Determine the (X, Y) coordinate at the center of the cell enclosing the given text.  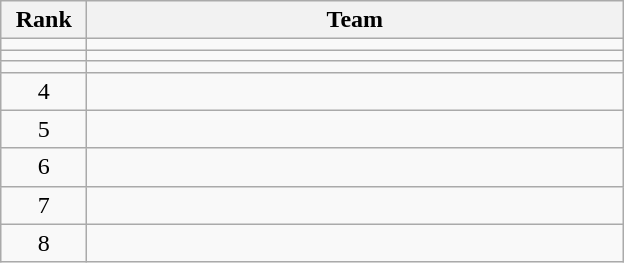
5 (44, 129)
8 (44, 243)
6 (44, 167)
7 (44, 205)
Team (355, 20)
Rank (44, 20)
4 (44, 91)
